Identify which cell holds the provided text, then report its (X, Y) central coordinate. 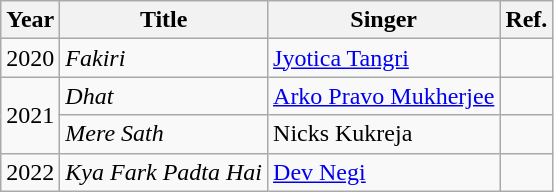
Year (30, 20)
Jyotica Tangri (384, 58)
Ref. (526, 20)
Title (164, 20)
Mere Sath (164, 134)
Singer (384, 20)
2020 (30, 58)
Nicks Kukreja (384, 134)
Arko Pravo Mukherjee (384, 96)
2022 (30, 172)
Dev Negi (384, 172)
Dhat (164, 96)
Fakiri (164, 58)
Kya Fark Padta Hai (164, 172)
2021 (30, 115)
